From the cell containing the given text, extract its center point as [x, y] coordinate. 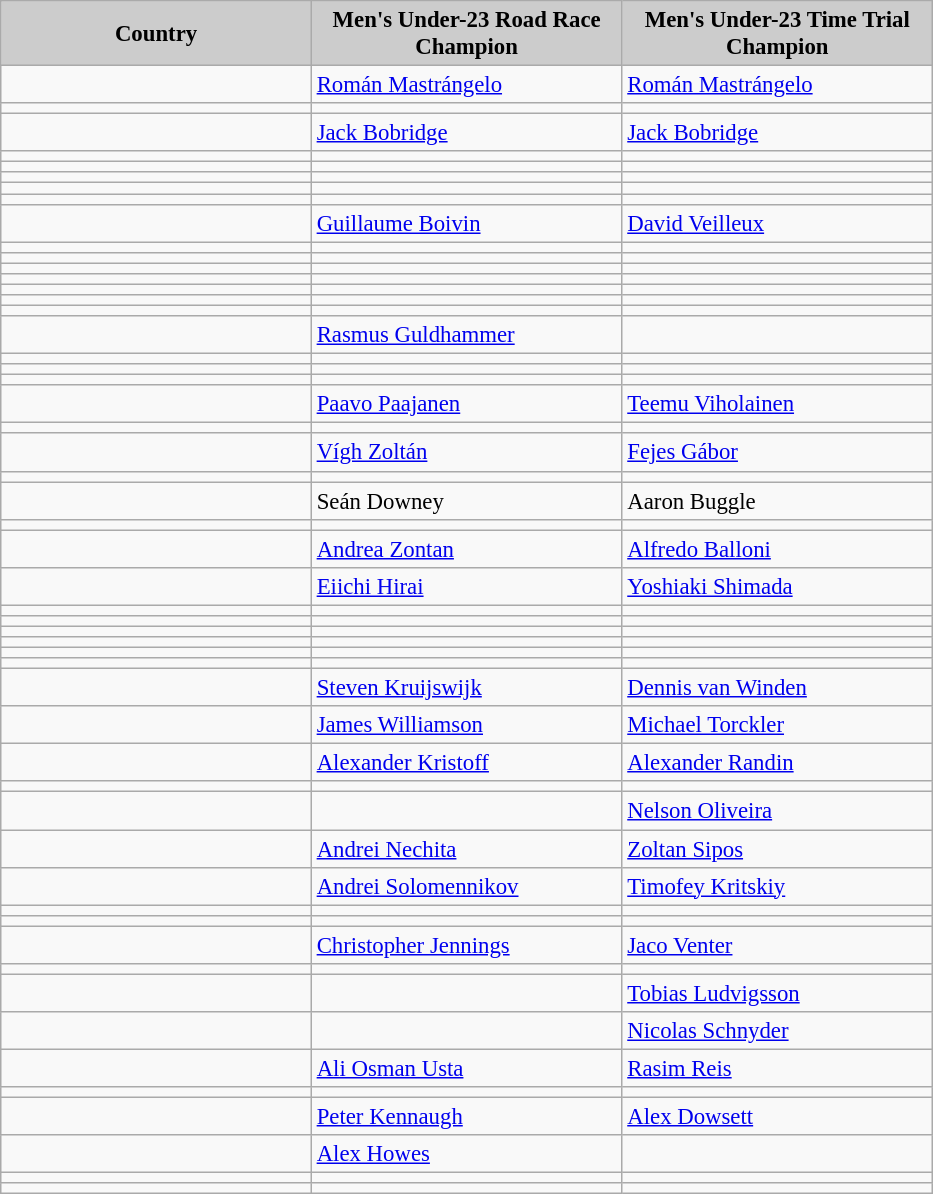
Alexander Kristoff [466, 763]
Rasim Reis [778, 1068]
Seán Downey [466, 501]
Timofey Kritskiy [778, 886]
Jaco Venter [778, 945]
Fejes Gábor [778, 453]
Andrei Solomennikov [466, 886]
Zoltan Sipos [778, 849]
David Veilleux [778, 223]
Andrei Nechita [466, 849]
Alfredo Balloni [778, 549]
Country [156, 34]
Michael Torckler [778, 725]
Men's Under-23 Road Race Champion [466, 34]
Aaron Buggle [778, 501]
Peter Kennaugh [466, 1117]
Rasmus Guldhammer [466, 335]
Andrea Zontan [466, 549]
Dennis van Winden [778, 688]
Teemu Viholainen [778, 404]
Nicolas Schnyder [778, 1031]
Ali Osman Usta [466, 1068]
Men's Under-23 Time Trial Champion [778, 34]
Eiichi Hirai [466, 587]
Alexander Randin [778, 763]
Alex Howes [466, 1154]
Steven Kruijswijk [466, 688]
Christopher Jennings [466, 945]
Alex Dowsett [778, 1117]
James Williamson [466, 725]
Tobias Ludvigsson [778, 993]
Paavo Paajanen [466, 404]
Nelson Oliveira [778, 811]
Guillaume Boivin [466, 223]
Vígh Zoltán [466, 453]
Yoshiaki Shimada [778, 587]
